For the text-containing cell, return its midpoint in [X, Y] coordinate format. 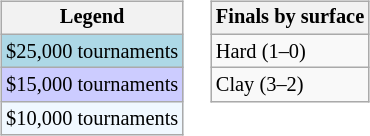
$25,000 tournaments [92, 51]
$10,000 tournaments [92, 119]
$15,000 tournaments [92, 85]
Hard (1–0) [290, 51]
Finals by surface [290, 18]
Clay (3–2) [290, 85]
Legend [92, 18]
